From the cell containing the given text, extract its center point as [x, y] coordinate. 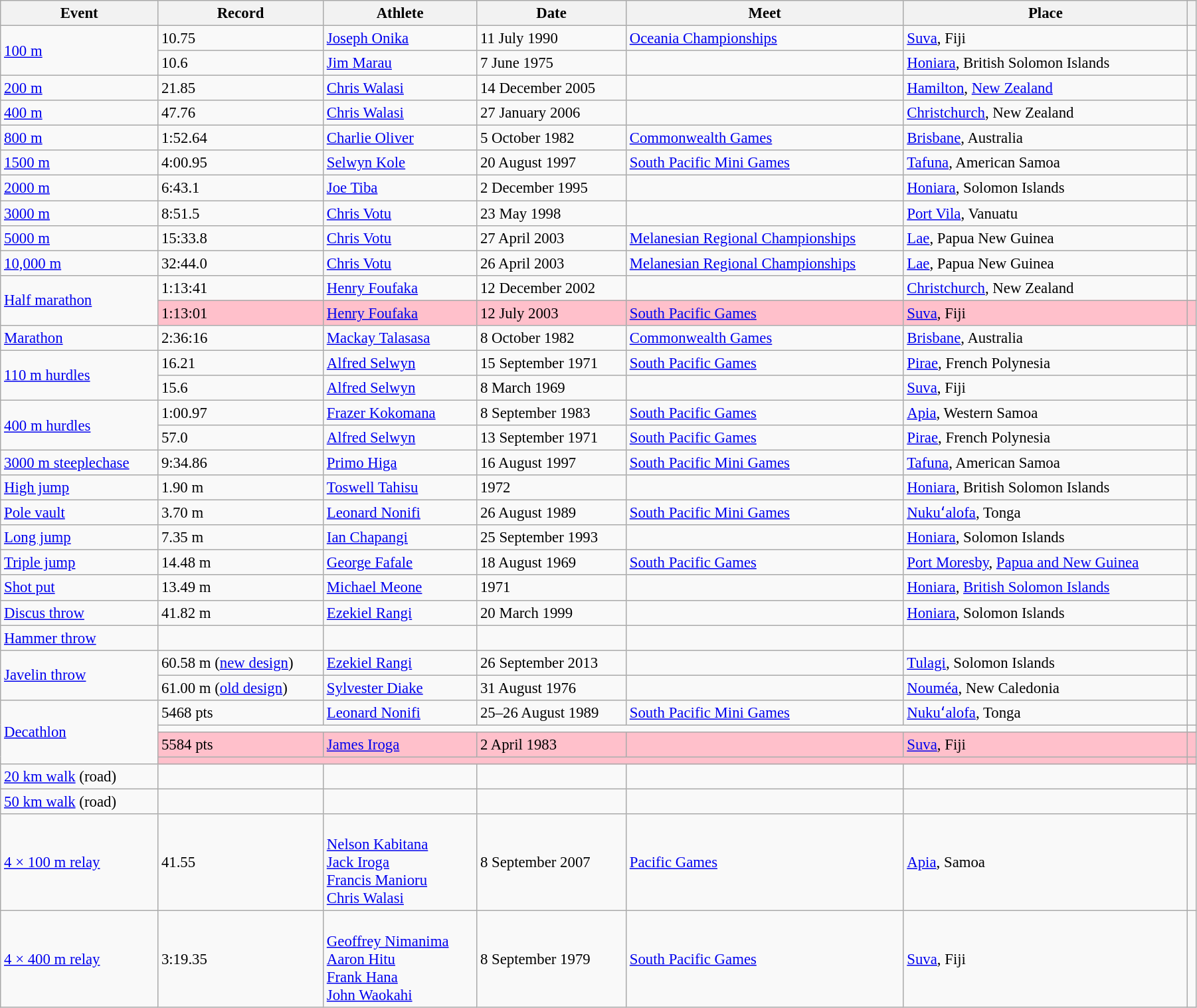
2 December 1995 [551, 188]
27 April 2003 [551, 238]
57.0 [240, 438]
4 × 400 m relay [80, 959]
3000 m steeplechase [80, 463]
Meet [764, 13]
13.49 m [240, 588]
Event [80, 13]
14.48 m [240, 563]
8 September 1979 [551, 959]
Nelson KabitanaJack IrogaFrancis ManioruChris Walasi [400, 862]
8 October 1982 [551, 338]
18 August 1969 [551, 563]
1500 m [80, 163]
Athlete [400, 13]
4 × 100 m relay [80, 862]
Decathlon [80, 732]
25–26 August 1989 [551, 713]
16.21 [240, 363]
Half marathon [80, 300]
Hamilton, New Zealand [1046, 88]
20 March 1999 [551, 613]
George Fafale [400, 563]
Joe Tiba [400, 188]
Apia, Western Samoa [1046, 413]
8:51.5 [240, 213]
3.70 m [240, 513]
31 August 1976 [551, 688]
Geoffrey NimanimaAaron HituFrank HanaJohn Waokahi [400, 959]
Ian Chapangi [400, 538]
Jim Marau [400, 63]
800 m [80, 138]
Selwyn Kole [400, 163]
16 August 1997 [551, 463]
2:36:16 [240, 338]
Pole vault [80, 513]
Apia, Samoa [1046, 862]
Javelin throw [80, 675]
1:52.64 [240, 138]
26 September 2013 [551, 662]
15.6 [240, 388]
Toswell Tahisu [400, 488]
200 m [80, 88]
60.58 m (new design) [240, 662]
Place [1046, 13]
Nouméa, New Caledonia [1046, 688]
50 km walk (road) [80, 802]
14 December 2005 [551, 88]
Triple jump [80, 563]
Frazer Kokomana [400, 413]
5468 pts [240, 713]
400 m hurdles [80, 425]
2 April 1983 [551, 745]
Shot put [80, 588]
400 m [80, 113]
12 July 2003 [551, 313]
Pacific Games [764, 862]
5000 m [80, 238]
110 m hurdles [80, 375]
61.00 m (old design) [240, 688]
Port Moresby, Papua and New Guinea [1046, 563]
41.55 [240, 862]
Long jump [80, 538]
15 September 1971 [551, 363]
Joseph Onika [400, 39]
12 December 2002 [551, 288]
1:13:41 [240, 288]
1971 [551, 588]
1.90 m [240, 488]
7 June 1975 [551, 63]
6:43.1 [240, 188]
47.76 [240, 113]
3:19.35 [240, 959]
Hammer throw [80, 638]
Marathon [80, 338]
1:13:01 [240, 313]
5584 pts [240, 745]
Oceania Championships [764, 39]
10.75 [240, 39]
41.82 m [240, 613]
8 September 1983 [551, 413]
10.6 [240, 63]
Michael Meone [400, 588]
21.85 [240, 88]
13 September 1971 [551, 438]
27 January 2006 [551, 113]
26 April 2003 [551, 263]
Record [240, 13]
Primo Higa [400, 463]
15:33.8 [240, 238]
32:44.0 [240, 263]
3000 m [80, 213]
2000 m [80, 188]
Discus throw [80, 613]
100 m [80, 50]
Date [551, 13]
5 October 1982 [551, 138]
1972 [551, 488]
8 September 2007 [551, 862]
25 September 1993 [551, 538]
Port Vila, Vanuatu [1046, 213]
23 May 1998 [551, 213]
Charlie Oliver [400, 138]
4:00.95 [240, 163]
9:34.86 [240, 463]
8 March 1969 [551, 388]
7.35 m [240, 538]
20 km walk (road) [80, 777]
Tulagi, Solomon Islands [1046, 662]
11 July 1990 [551, 39]
Mackay Talasasa [400, 338]
Sylvester Diake [400, 688]
20 August 1997 [551, 163]
26 August 1989 [551, 513]
High jump [80, 488]
1:00.97 [240, 413]
10,000 m [80, 263]
James Iroga [400, 745]
